Identify which cell holds the provided text, then report its (x, y) central coordinate. 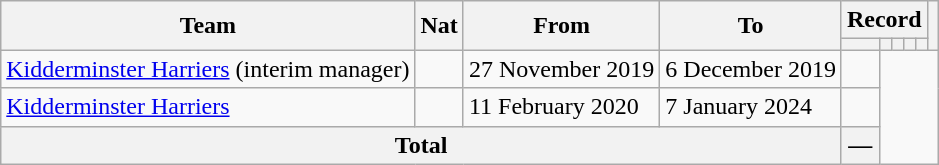
Team (208, 26)
6 December 2019 (751, 69)
From (561, 26)
Record (884, 20)
Kidderminster Harriers (208, 107)
To (751, 26)
— (860, 145)
Total (422, 145)
7 January 2024 (751, 107)
27 November 2019 (561, 69)
Nat (439, 26)
11 February 2020 (561, 107)
Kidderminster Harriers (interim manager) (208, 69)
